Detect which cell encompasses the target text, then output its [x, y] center coordinate. 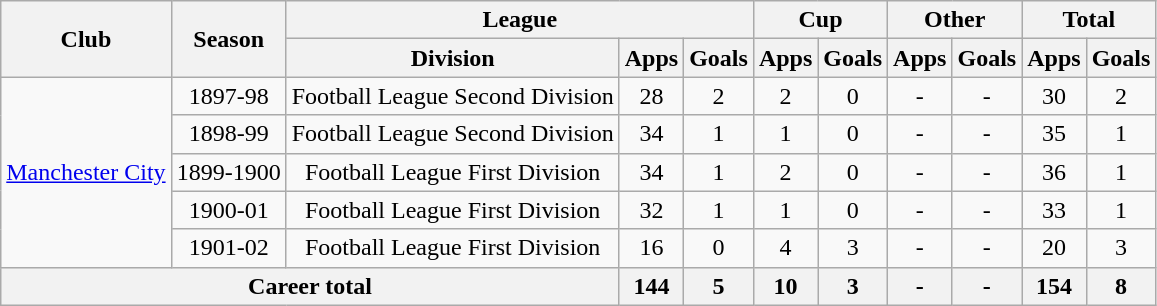
35 [1054, 134]
33 [1054, 210]
Season [228, 39]
154 [1054, 286]
36 [1054, 172]
32 [651, 210]
8 [1121, 286]
Other [955, 20]
1897-98 [228, 96]
10 [785, 286]
Total [1089, 20]
1898-99 [228, 134]
16 [651, 248]
5 [719, 286]
Club [86, 39]
Division [452, 58]
30 [1054, 96]
League [520, 20]
1899-1900 [228, 172]
28 [651, 96]
Career total [310, 286]
144 [651, 286]
Manchester City [86, 172]
1901-02 [228, 248]
20 [1054, 248]
Cup [820, 20]
4 [785, 248]
1900-01 [228, 210]
